For the text-containing cell, return its midpoint in (x, y) coordinate format. 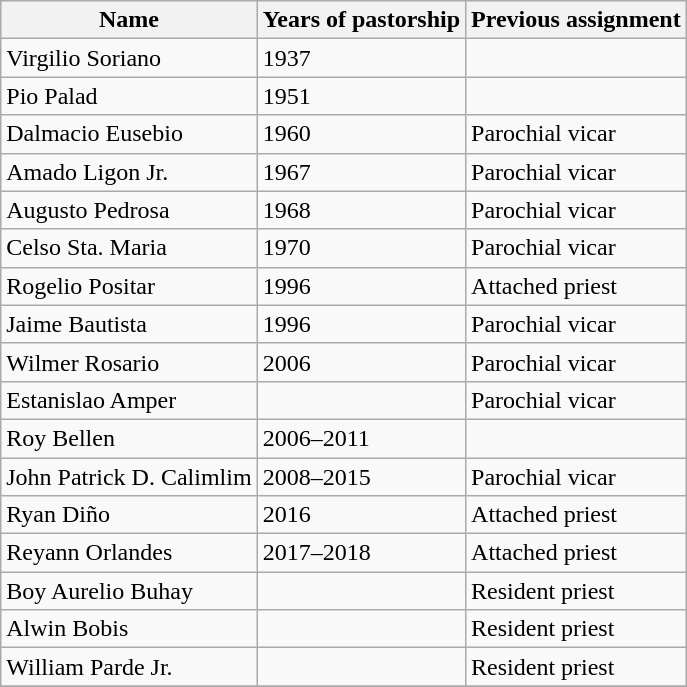
1967 (361, 172)
2008–2015 (361, 477)
2016 (361, 515)
John Patrick D. Calimlim (129, 477)
Estanislao Amper (129, 400)
Virgilio Soriano (129, 58)
Amado Ligon Jr. (129, 172)
Pio Palad (129, 96)
2017–2018 (361, 553)
Previous assignment (576, 20)
Ryan Diño (129, 515)
Jaime Bautista (129, 324)
Rogelio Positar (129, 286)
1968 (361, 210)
2006 (361, 362)
Years of pastorship (361, 20)
William Parde Jr. (129, 667)
Dalmacio Eusebio (129, 134)
Roy Bellen (129, 438)
2006–2011 (361, 438)
Reyann Orlandes (129, 553)
Alwin Bobis (129, 629)
1970 (361, 248)
Augusto Pedrosa (129, 210)
Celso Sta. Maria (129, 248)
1937 (361, 58)
Boy Aurelio Buhay (129, 591)
Name (129, 20)
1951 (361, 96)
Wilmer Rosario (129, 362)
1960 (361, 134)
